Return [x, y] of the center of cell containing provided text 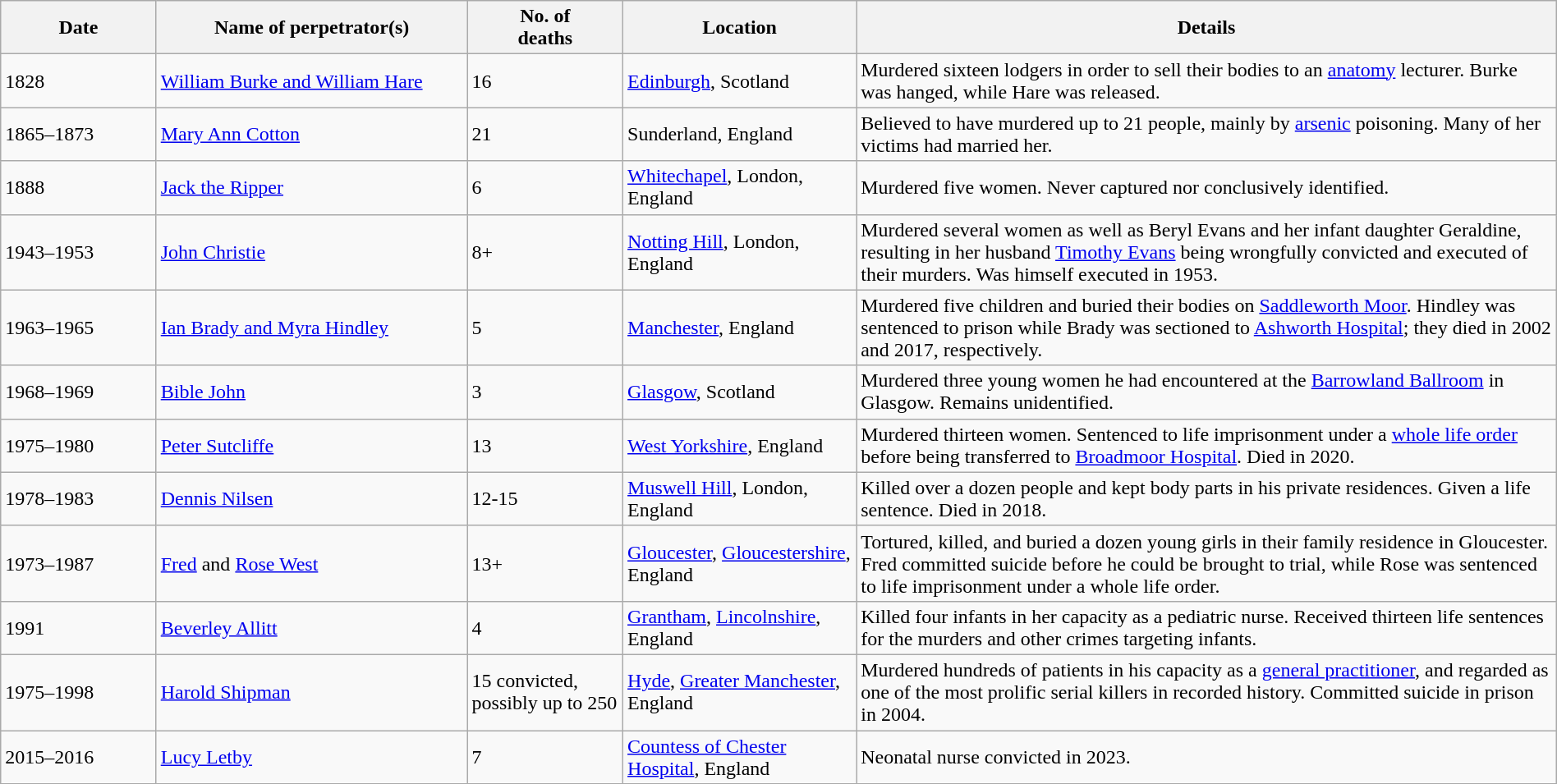
1828 [79, 80]
No. ofdeaths [545, 28]
12-15 [545, 499]
Peter Sutcliffe [312, 445]
1975–1998 [79, 692]
1991 [79, 627]
6 [545, 187]
Whitechapel, London, England [740, 187]
1943–1953 [79, 252]
Name of perpetrator(s) [312, 28]
Dennis Nilsen [312, 499]
1978–1983 [79, 499]
Murdered three young women he had encountered at the Barrowland Ballroom in Glasgow. Remains unidentified. [1207, 392]
13+ [545, 563]
16 [545, 80]
Bible John [312, 392]
5 [545, 328]
Mary Ann Cotton [312, 135]
Killed over a dozen people and kept body parts in his private residences. Given a life sentence. Died in 2018. [1207, 499]
Countess of Chester Hospital, England [740, 757]
Murdered sixteen lodgers in order to sell their bodies to an anatomy lecturer. Burke was hanged, while Hare was released. [1207, 80]
Murdered five women. Never captured nor conclusively identified. [1207, 187]
Details [1207, 28]
Ian Brady and Myra Hindley [312, 328]
1975–1980 [79, 445]
21 [545, 135]
Beverley Allitt [312, 627]
Date [79, 28]
4 [545, 627]
Neonatal nurse convicted in 2023. [1207, 757]
15 convicted, possibly up to 250 [545, 692]
Hyde, Greater Manchester, England [740, 692]
Harold Shipman [312, 692]
Location [740, 28]
1963–1965 [79, 328]
Killed four infants in her capacity as a pediatric nurse. Received thirteen life sentences for the murders and other crimes targeting infants. [1207, 627]
Glasgow, Scotland [740, 392]
Muswell Hill, London, England [740, 499]
Sunderland, England [740, 135]
1865–1873 [79, 135]
Grantham, Lincolnshire, England [740, 627]
1968–1969 [79, 392]
Murdered thirteen women. Sentenced to life imprisonment under a whole life order before being transferred to Broadmoor Hospital. Died in 2020. [1207, 445]
Fred and Rose West [312, 563]
Notting Hill, London, England [740, 252]
3 [545, 392]
2015–2016 [79, 757]
Gloucester, Gloucestershire, England [740, 563]
William Burke and William Hare [312, 80]
Lucy Letby [312, 757]
8+ [545, 252]
7 [545, 757]
Believed to have murdered up to 21 people, mainly by arsenic poisoning. Many of her victims had married her. [1207, 135]
John Christie [312, 252]
Edinburgh, Scotland [740, 80]
West Yorkshire, England [740, 445]
1888 [79, 187]
13 [545, 445]
Manchester, England [740, 328]
Jack the Ripper [312, 187]
1973–1987 [79, 563]
